Provide the [X, Y] coordinate of the cell's center where the given text is located.  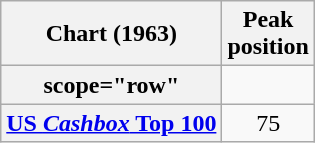
US Cashbox Top 100 [112, 123]
Peakposition [268, 34]
Chart (1963) [112, 34]
75 [268, 123]
scope="row" [112, 85]
